Return [x, y] of the center of cell containing provided text 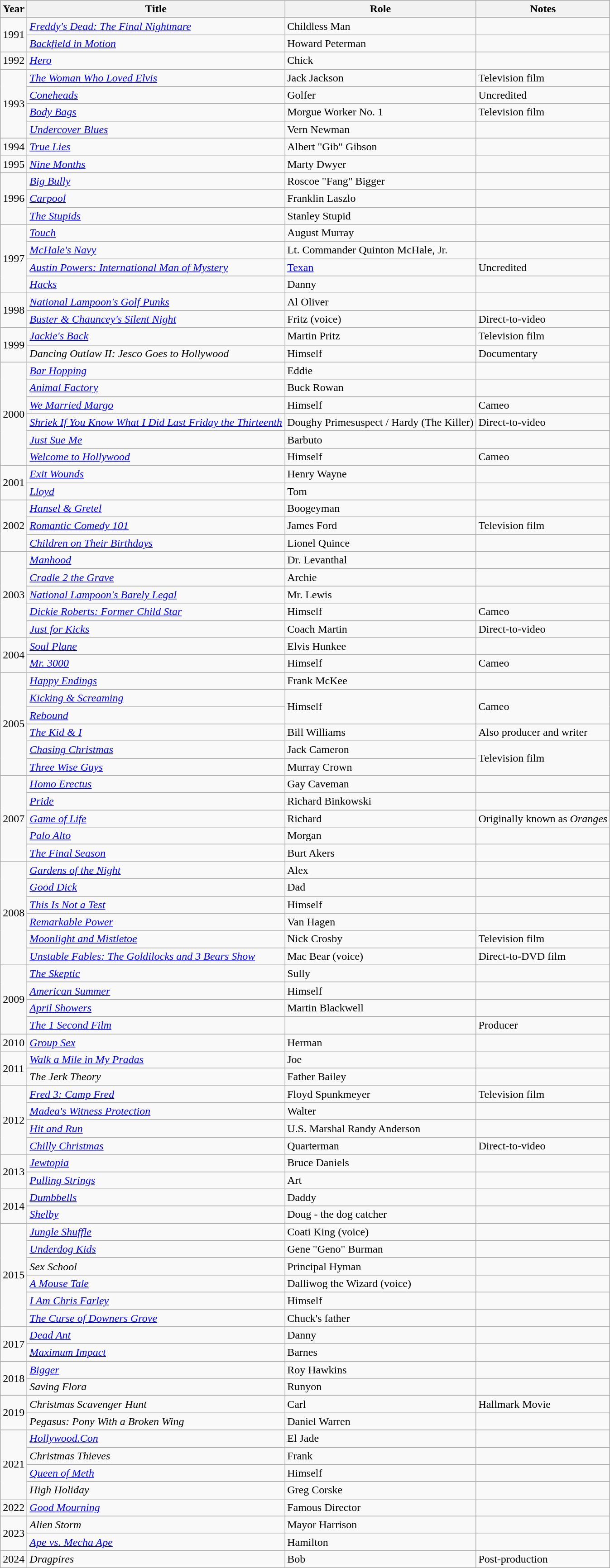
Famous Director [380, 1507]
Dad [380, 887]
Year [14, 9]
Hansel & Gretel [156, 509]
2015 [14, 1275]
Jack Jackson [380, 78]
Quarterman [380, 1146]
The Jerk Theory [156, 1077]
Buster & Chauncey's Silent Night [156, 319]
Christmas Scavenger Hunt [156, 1404]
A Mouse Tale [156, 1283]
2004 [14, 655]
Howard Peterman [380, 43]
Martin Blackwell [380, 1008]
Manhood [156, 560]
Rebound [156, 715]
This Is Not a Test [156, 905]
Dead Ant [156, 1335]
Fred 3: Camp Fred [156, 1094]
2024 [14, 1559]
Notes [543, 9]
National Lampoon's Barely Legal [156, 595]
Soul Plane [156, 646]
Documentary [543, 353]
National Lampoon's Golf Punks [156, 302]
Kicking & Screaming [156, 698]
Sex School [156, 1266]
Al Oliver [380, 302]
Walk a Mile in My Pradas [156, 1060]
2000 [14, 414]
Moonlight and Mistletoe [156, 939]
El Jade [380, 1439]
We Married Margo [156, 405]
2008 [14, 913]
Alien Storm [156, 1525]
Coach Martin [380, 629]
Gay Caveman [380, 784]
2018 [14, 1378]
Roscoe "Fang" Bigger [380, 181]
Exit Wounds [156, 474]
Undercover Blues [156, 129]
Art [380, 1180]
August Murray [380, 233]
Principal Hyman [380, 1266]
2007 [14, 819]
Hallmark Movie [543, 1404]
Madea's Witness Protection [156, 1111]
Dumbbells [156, 1197]
Buck Rowan [380, 388]
Hacks [156, 285]
Greg Corske [380, 1490]
Saving Flora [156, 1387]
Albert "Gib" Gibson [380, 147]
Bob [380, 1559]
Martin Pritz [380, 336]
Producer [543, 1025]
1997 [14, 259]
2010 [14, 1042]
Van Hagen [380, 922]
Nick Crosby [380, 939]
Jack Cameron [380, 749]
Frank [380, 1456]
Daniel Warren [380, 1421]
2022 [14, 1507]
Chuck's father [380, 1318]
Christmas Thieves [156, 1456]
Happy Endings [156, 681]
Bar Hopping [156, 371]
Morgan [380, 836]
1996 [14, 198]
Archie [380, 577]
The Curse of Downers Grove [156, 1318]
Roy Hawkins [380, 1370]
Herman [380, 1042]
2021 [14, 1464]
The Skeptic [156, 973]
Just for Kicks [156, 629]
Floyd Spunkmeyer [380, 1094]
Golfer [380, 95]
Sully [380, 973]
Richard [380, 819]
Shelby [156, 1215]
Shriek If You Know What I Did Last Friday the Thirteenth [156, 422]
High Holiday [156, 1490]
Game of Life [156, 819]
April Showers [156, 1008]
Texan [380, 267]
Body Bags [156, 112]
Mayor Harrison [380, 1525]
Title [156, 9]
Dr. Levanthal [380, 560]
Coneheads [156, 95]
Richard Binkowski [380, 801]
The Final Season [156, 853]
Boogeyman [380, 509]
Animal Factory [156, 388]
Gardens of the Night [156, 870]
2014 [14, 1206]
Hamilton [380, 1542]
2011 [14, 1068]
Nine Months [156, 164]
Carpool [156, 198]
Lloyd [156, 491]
Pride [156, 801]
Mr. Lewis [380, 595]
Alex [380, 870]
Walter [380, 1111]
Romantic Comedy 101 [156, 526]
Homo Erectus [156, 784]
Maximum Impact [156, 1353]
1999 [14, 345]
Stanley Stupid [380, 216]
Burt Akers [380, 853]
Elvis Hunkee [380, 646]
Lionel Quince [380, 543]
Hit and Run [156, 1129]
Pegasus: Pony With a Broken Wing [156, 1421]
Joe [380, 1060]
Backfield in Motion [156, 43]
Bigger [156, 1370]
Austin Powers: International Man of Mystery [156, 267]
I Am Chris Farley [156, 1301]
Hero [156, 61]
2017 [14, 1344]
Unstable Fables: The Goldilocks and 3 Bears Show [156, 956]
Carl [380, 1404]
Role [380, 9]
Chick [380, 61]
Group Sex [156, 1042]
2023 [14, 1533]
Bruce Daniels [380, 1163]
Remarkable Power [156, 922]
Murray Crown [380, 767]
Ape vs. Mecha Ape [156, 1542]
1994 [14, 147]
Underdog Kids [156, 1249]
True Lies [156, 147]
Also producer and writer [543, 732]
Pulling Strings [156, 1180]
1993 [14, 104]
Frank McKee [380, 681]
The Stupids [156, 216]
Vern Newman [380, 129]
Dragpires [156, 1559]
2002 [14, 526]
Gene "Geno" Burman [380, 1249]
Tom [380, 491]
2005 [14, 724]
The Kid & I [156, 732]
Eddie [380, 371]
Children on Their Birthdays [156, 543]
Chasing Christmas [156, 749]
Daddy [380, 1197]
Henry Wayne [380, 474]
James Ford [380, 526]
Dalliwog the Wizard (voice) [380, 1283]
Three Wise Guys [156, 767]
Coati King (voice) [380, 1232]
Jewtopia [156, 1163]
Barnes [380, 1353]
2012 [14, 1120]
Father Bailey [380, 1077]
Originally known as Oranges [543, 819]
U.S. Marshal Randy Anderson [380, 1129]
Chilly Christmas [156, 1146]
Childless Man [380, 26]
Big Bully [156, 181]
Morgue Worker No. 1 [380, 112]
Lt. Commander Quinton McHale, Jr. [380, 250]
American Summer [156, 991]
Good Mourning [156, 1507]
Marty Dwyer [380, 164]
Welcome to Hollywood [156, 457]
1992 [14, 61]
Palo Alto [156, 836]
Dickie Roberts: Former Child Star [156, 612]
Dancing Outlaw II: Jesco Goes to Hollywood [156, 353]
1991 [14, 35]
Touch [156, 233]
Cradle 2 the Grave [156, 577]
Freddy's Dead: The Final Nightmare [156, 26]
Franklin Laszlo [380, 198]
2009 [14, 999]
Doug - the dog catcher [380, 1215]
The 1 Second Film [156, 1025]
Hollywood.Con [156, 1439]
Direct-to-DVD film [543, 956]
1995 [14, 164]
Runyon [380, 1387]
Post-production [543, 1559]
Mac Bear (voice) [380, 956]
The Woman Who Loved Elvis [156, 78]
Good Dick [156, 887]
2003 [14, 595]
2019 [14, 1413]
Mr. 3000 [156, 663]
Bill Williams [380, 732]
Doughy Primesuspect / Hardy (The Killer) [380, 422]
2013 [14, 1172]
Jungle Shuffle [156, 1232]
Jackie's Back [156, 336]
2001 [14, 482]
Queen of Meth [156, 1473]
McHale's Navy [156, 250]
Fritz (voice) [380, 319]
Just Sue Me [156, 439]
Barbuto [380, 439]
1998 [14, 310]
